Detect which cell encompasses the target text, then output its [X, Y] center coordinate. 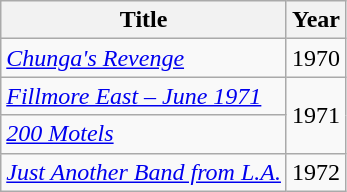
Chunga's Revenge [144, 58]
1971 [316, 115]
1970 [316, 58]
200 Motels [144, 134]
Just Another Band from L.A. [144, 172]
Title [144, 20]
Year [316, 20]
1972 [316, 172]
Fillmore East – June 1971 [144, 96]
